Find where the given text appears and provide that cell's center as (x, y) coordinate. 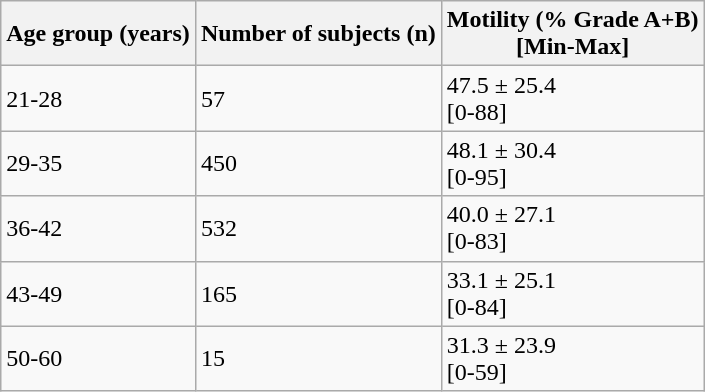
532 (318, 228)
47.5 ± 25.4[0-88] (572, 98)
50-60 (98, 358)
57 (318, 98)
29-35 (98, 164)
450 (318, 164)
40.0 ± 27.1[0-83] (572, 228)
48.1 ± 30.4[0-95] (572, 164)
31.3 ± 23.9[0-59] (572, 358)
165 (318, 294)
Age group (years) (98, 34)
36-42 (98, 228)
43-49 (98, 294)
15 (318, 358)
Motility (% Grade A+B)[Min-Max] (572, 34)
21-28 (98, 98)
Number of subjects (n) (318, 34)
33.1 ± 25.1[0-84] (572, 294)
